Determine the [x, y] coordinate at the center of the cell enclosing the given text.  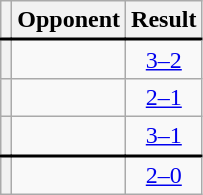
3–2 [164, 60]
2–0 [164, 174]
Opponent [69, 20]
Result [164, 20]
3–1 [164, 136]
2–1 [164, 97]
